Return the (X, Y) coordinate for the center point of the cell that contains the specified text.  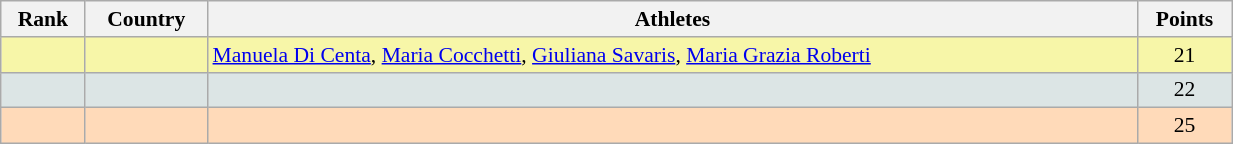
25 (1184, 126)
Rank (43, 19)
22 (1184, 90)
Country (146, 19)
21 (1184, 55)
Athletes (673, 19)
Manuela Di Centa, Maria Cocchetti, Giuliana Savaris, Maria Grazia Roberti (673, 55)
Points (1184, 19)
